Determine the [X, Y] coordinate at the center of the cell enclosing the given text.  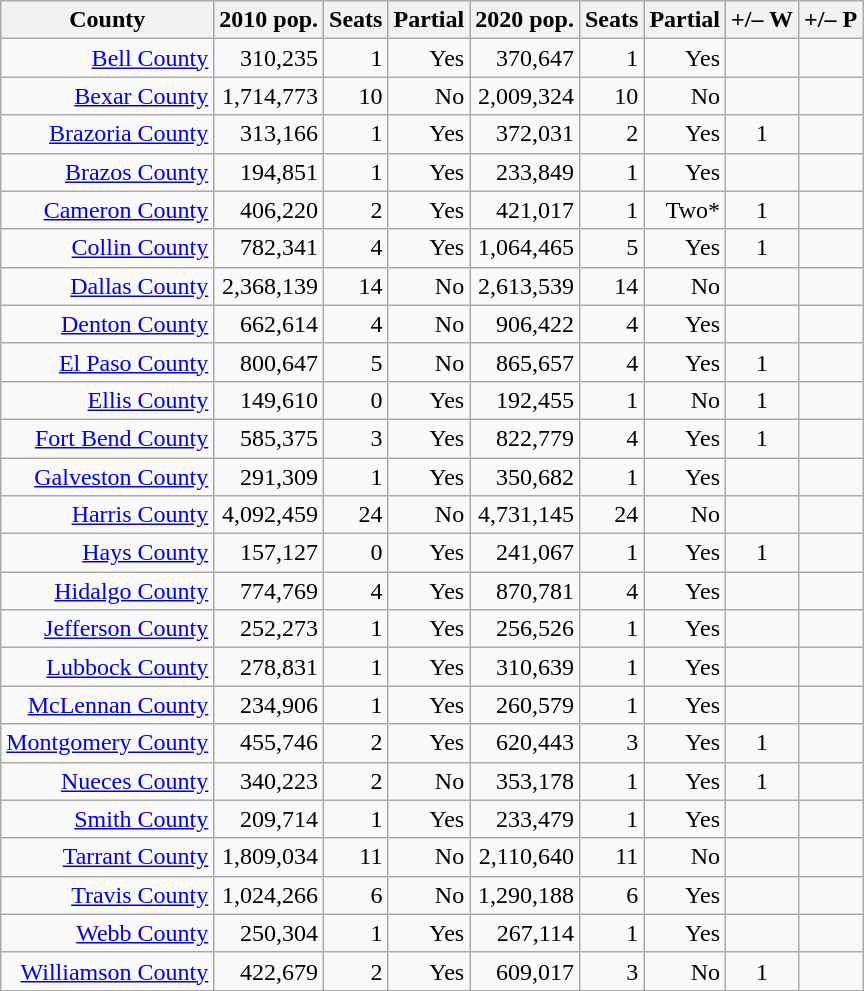
Ellis County [108, 400]
4,092,459 [269, 515]
Denton County [108, 324]
372,031 [525, 134]
Bexar County [108, 96]
209,714 [269, 819]
870,781 [525, 591]
241,067 [525, 553]
800,647 [269, 362]
Smith County [108, 819]
782,341 [269, 248]
234,906 [269, 705]
149,610 [269, 400]
267,114 [525, 933]
822,779 [525, 438]
313,166 [269, 134]
2010 pop. [269, 20]
County [108, 20]
1,290,188 [525, 895]
2,110,640 [525, 857]
Dallas County [108, 286]
Brazos County [108, 172]
260,579 [525, 705]
194,851 [269, 172]
620,443 [525, 743]
Collin County [108, 248]
Lubbock County [108, 667]
250,304 [269, 933]
Tarrant County [108, 857]
291,309 [269, 477]
1,809,034 [269, 857]
865,657 [525, 362]
Two* [685, 210]
Jefferson County [108, 629]
2,368,139 [269, 286]
2,009,324 [525, 96]
4,731,145 [525, 515]
Harris County [108, 515]
McLennan County [108, 705]
340,223 [269, 781]
421,017 [525, 210]
422,679 [269, 971]
310,235 [269, 58]
233,479 [525, 819]
1,064,465 [525, 248]
350,682 [525, 477]
192,455 [525, 400]
256,526 [525, 629]
310,639 [525, 667]
157,127 [269, 553]
Fort Bend County [108, 438]
Hidalgo County [108, 591]
Brazoria County [108, 134]
662,614 [269, 324]
455,746 [269, 743]
278,831 [269, 667]
233,849 [525, 172]
406,220 [269, 210]
1,024,266 [269, 895]
Bell County [108, 58]
Travis County [108, 895]
774,769 [269, 591]
252,273 [269, 629]
Cameron County [108, 210]
Williamson County [108, 971]
Hays County [108, 553]
1,714,773 [269, 96]
El Paso County [108, 362]
370,647 [525, 58]
906,422 [525, 324]
+/– W [762, 20]
Nueces County [108, 781]
585,375 [269, 438]
2,613,539 [525, 286]
353,178 [525, 781]
2020 pop. [525, 20]
Galveston County [108, 477]
Webb County [108, 933]
+/– P [831, 20]
609,017 [525, 971]
Montgomery County [108, 743]
